Output the [x, y] coordinate of the center of the cell containing the given text.  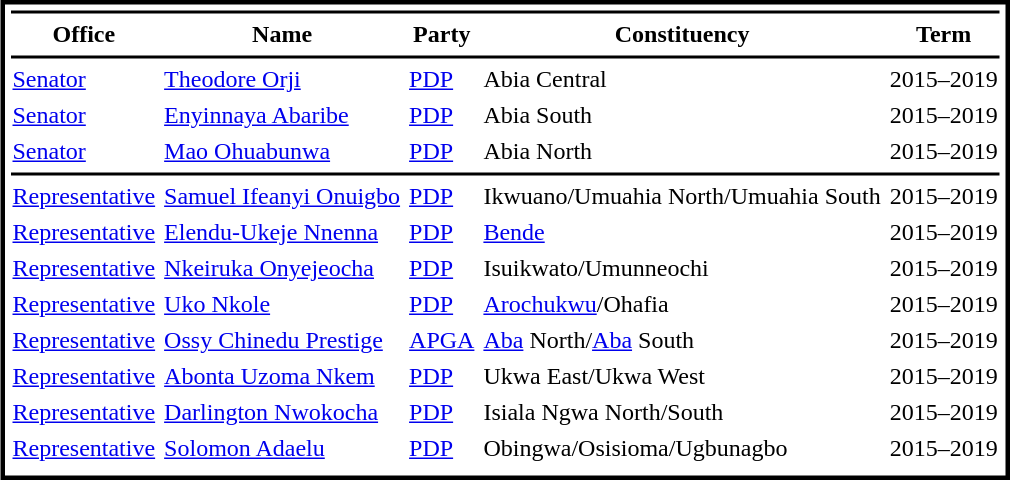
Elendu-Ukeje Nnenna [282, 233]
Term [944, 35]
Obingwa/Osisioma/Ugbunagbo [682, 449]
Isuikwato/Umunneochi [682, 269]
Nkeiruka Onyejeocha [282, 269]
Isiala Ngwa North/South [682, 413]
Darlington Nwokocha [282, 413]
APGA [442, 341]
Abia North [682, 151]
Abia South [682, 115]
Name [282, 35]
Abonta Uzoma Nkem [282, 377]
Mao Ohuabunwa [282, 151]
Office [84, 35]
Uko Nkole [282, 305]
Party [442, 35]
Theodore Orji [282, 79]
Ikwuano/Umuahia North/Umuahia South [682, 197]
Abia Central [682, 79]
Bende [682, 233]
Ukwa East/Ukwa West [682, 377]
Solomon Adaelu [282, 449]
Samuel Ifeanyi Onuigbo [282, 197]
Constituency [682, 35]
Ossy Chinedu Prestige [282, 341]
Arochukwu/Ohafia [682, 305]
Enyinnaya Abaribe [282, 115]
Aba North/Aba South [682, 341]
